Return [X, Y] of the center of cell containing provided text 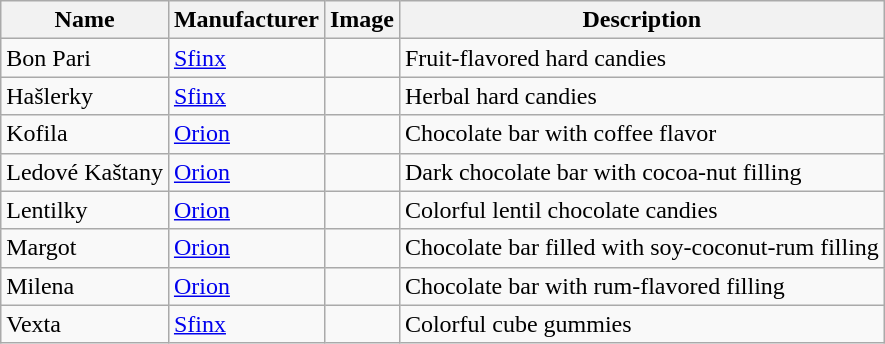
Description [642, 20]
Ledové Kaštany [85, 172]
Lentilky [85, 210]
Milena [85, 286]
Manufacturer [246, 20]
Dark chocolate bar with cocoa-nut filling [642, 172]
Colorful cube gummies [642, 324]
Margot [85, 248]
Herbal hard candies [642, 96]
Bon Pari [85, 58]
Colorful lentil chocolate candies [642, 210]
Image [362, 20]
Chocolate bar filled with soy-coconut-rum filling [642, 248]
Vexta [85, 324]
Fruit-flavored hard candies [642, 58]
Chocolate bar with rum-flavored filling [642, 286]
Hašlerky [85, 96]
Chocolate bar with coffee flavor [642, 134]
Kofila [85, 134]
Name [85, 20]
